Return (X, Y) of the center of cell containing provided text 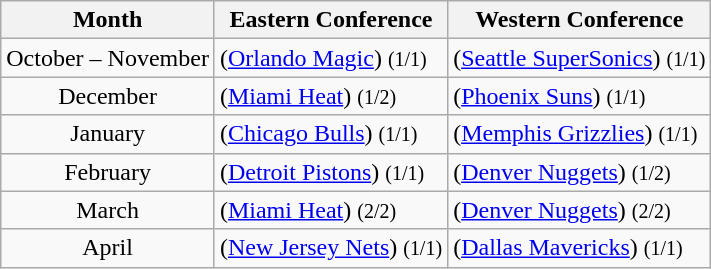
Month (108, 20)
(Denver Nuggets) (2/2) (580, 210)
(Phoenix Suns) (1/1) (580, 96)
Western Conference (580, 20)
April (108, 248)
January (108, 134)
(Chicago Bulls) (1/1) (330, 134)
(Miami Heat) (1/2) (330, 96)
February (108, 172)
(Orlando Magic) (1/1) (330, 58)
March (108, 210)
(Memphis Grizzlies) (1/1) (580, 134)
(Detroit Pistons) (1/1) (330, 172)
(Miami Heat) (2/2) (330, 210)
(Dallas Mavericks) (1/1) (580, 248)
(New Jersey Nets) (1/1) (330, 248)
Eastern Conference (330, 20)
December (108, 96)
(Denver Nuggets) (1/2) (580, 172)
(Seattle SuperSonics) (1/1) (580, 58)
October – November (108, 58)
